Return the (X, Y) coordinate for the center point of the cell that contains the specified text.  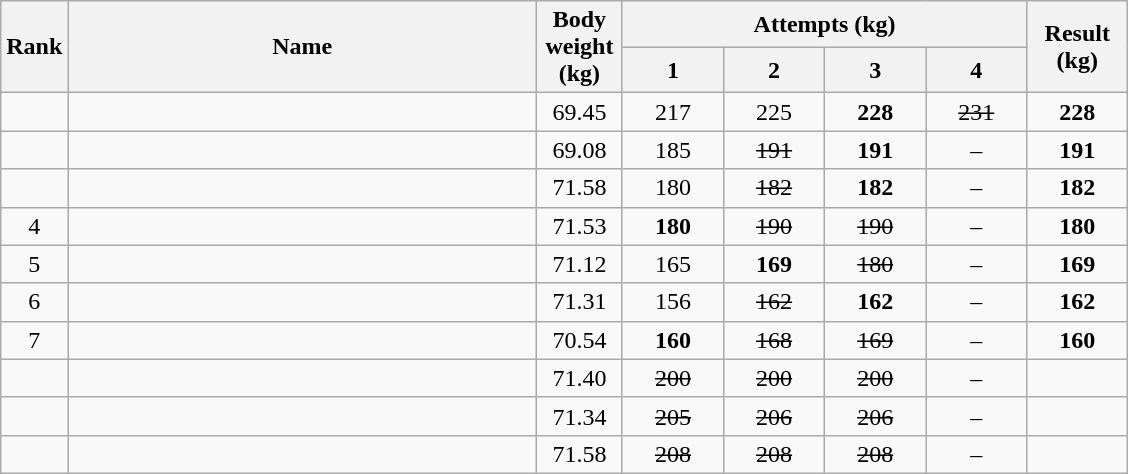
Attempts (kg) (824, 24)
156 (672, 302)
225 (774, 112)
71.40 (579, 378)
2 (774, 70)
231 (976, 112)
71.34 (579, 416)
205 (672, 416)
185 (672, 150)
69.45 (579, 112)
Rank (34, 47)
165 (672, 264)
70.54 (579, 340)
6 (34, 302)
217 (672, 112)
1 (672, 70)
71.53 (579, 226)
Body weight (kg) (579, 47)
5 (34, 264)
7 (34, 340)
168 (774, 340)
69.08 (579, 150)
71.12 (579, 264)
Result (kg) (1078, 47)
3 (876, 70)
Name (302, 47)
71.31 (579, 302)
